Output the (X, Y) coordinate of the center of the cell containing the given text.  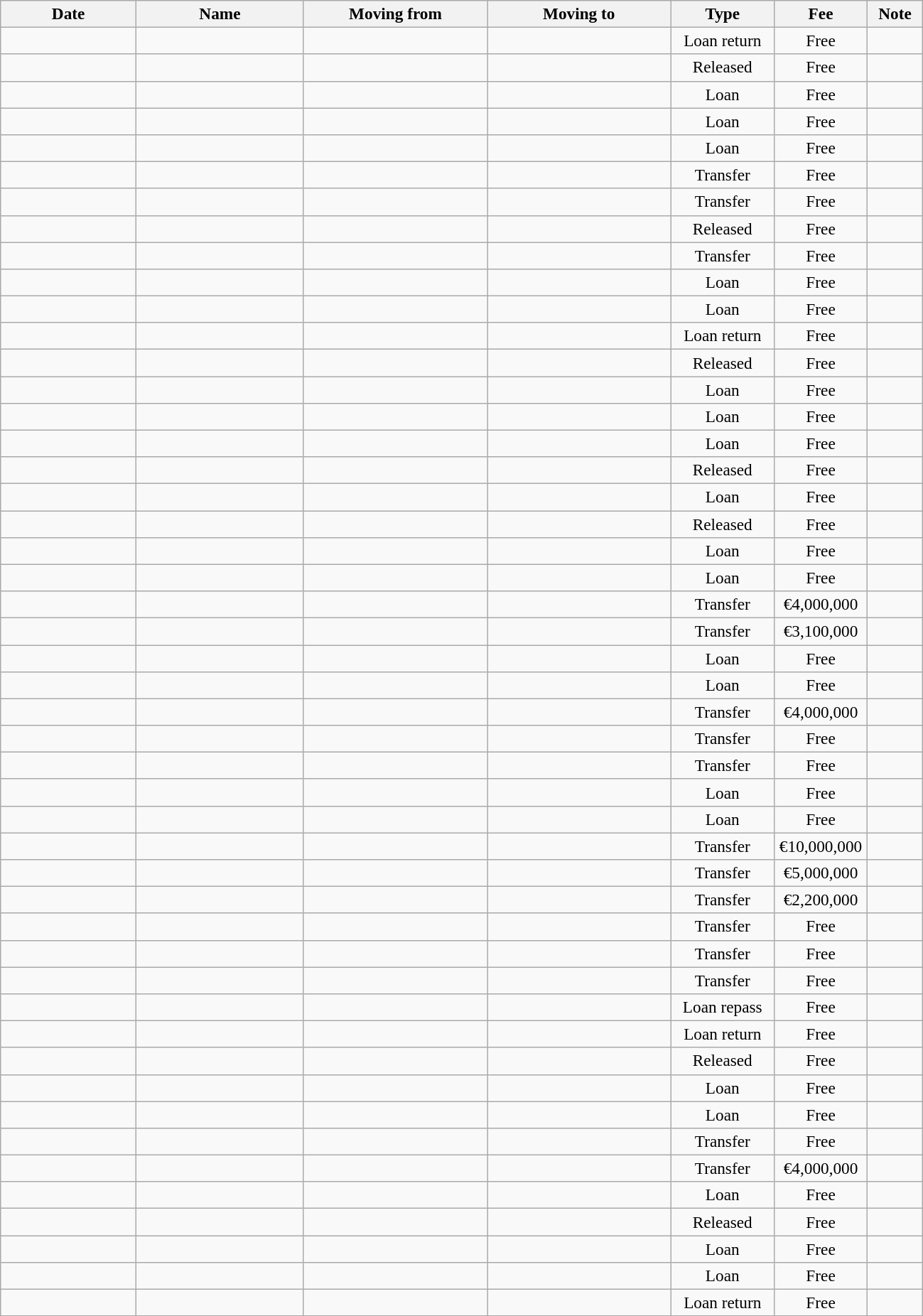
€10,000,000 (821, 846)
Loan repass (723, 1007)
Date (68, 14)
€2,200,000 (821, 900)
Note (895, 14)
€3,100,000 (821, 631)
Name (220, 14)
€5,000,000 (821, 873)
Moving from (395, 14)
Moving to (579, 14)
Fee (821, 14)
Type (723, 14)
